Scan for the cell matching the given text and deliver its [X, Y] coordinate at center. 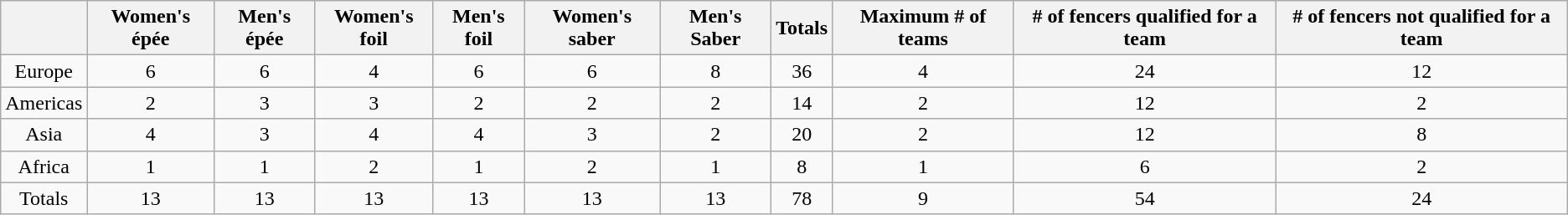
Women's foil [374, 28]
78 [802, 198]
9 [923, 198]
Men's foil [479, 28]
54 [1144, 198]
Africa [44, 166]
# of fencers not qualified for a team [1421, 28]
Maximum # of teams [923, 28]
Men's épée [265, 28]
# of fencers qualified for a team [1144, 28]
20 [802, 135]
Men's Saber [715, 28]
Europe [44, 71]
14 [802, 103]
Asia [44, 135]
36 [802, 71]
Women's saber [592, 28]
Women's épée [151, 28]
Americas [44, 103]
